Return the [X, Y] coordinate for the center point of the cell that contains the specified text.  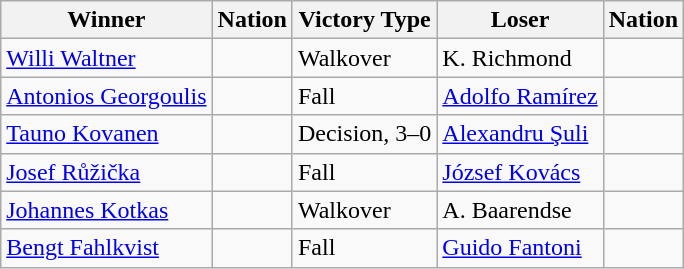
Bengt Fahlkvist [106, 248]
Josef Růžička [106, 172]
Alexandru Şuli [520, 134]
Antonios Georgoulis [106, 96]
Johannes Kotkas [106, 210]
Victory Type [364, 20]
A. Baarendse [520, 210]
Tauno Kovanen [106, 134]
Adolfo Ramírez [520, 96]
Loser [520, 20]
Decision, 3–0 [364, 134]
Willi Waltner [106, 58]
Guido Fantoni [520, 248]
József Kovács [520, 172]
K. Richmond [520, 58]
Winner [106, 20]
